From the cell containing the given text, extract its center point as [X, Y] coordinate. 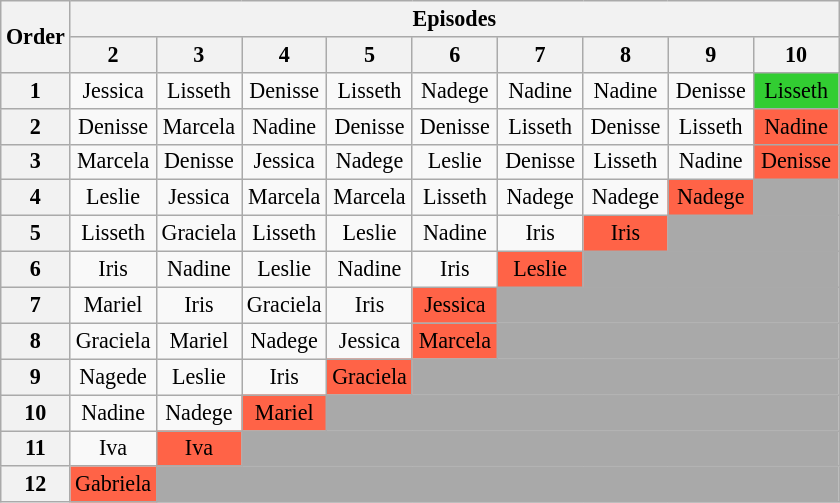
Order [36, 36]
11 [36, 448]
Nagede [113, 377]
Episodes [454, 18]
12 [36, 484]
Gabriela [113, 484]
1 [36, 90]
